Return [x, y] of the center of cell containing provided text 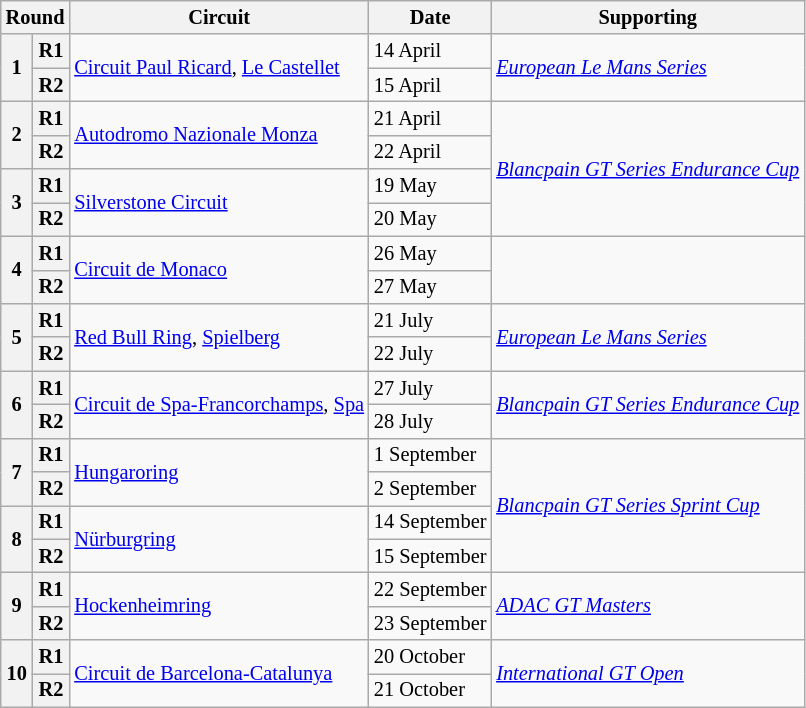
22 September [430, 589]
21 April [430, 118]
5 [17, 336]
20 October [430, 657]
Red Bull Ring, Spielberg [219, 336]
Date [430, 17]
22 April [430, 152]
Circuit Paul Ricard, Le Castellet [219, 68]
21 July [430, 320]
21 October [430, 690]
27 May [430, 287]
22 July [430, 354]
2 September [430, 489]
15 September [430, 556]
1 [17, 68]
Silverstone Circuit [219, 202]
27 July [430, 388]
14 April [430, 51]
1 September [430, 455]
14 September [430, 522]
Hockenheimring [219, 606]
7 [17, 472]
28 July [430, 421]
Circuit de Spa-Francorchamps, Spa [219, 404]
10 [17, 674]
Circuit de Monaco [219, 270]
8 [17, 538]
3 [17, 202]
6 [17, 404]
20 May [430, 219]
2 [17, 134]
4 [17, 270]
19 May [430, 186]
9 [17, 606]
International GT Open [648, 674]
23 September [430, 623]
Autodromo Nazionale Monza [219, 134]
Nürburgring [219, 538]
Round [36, 17]
Hungaroring [219, 472]
ADAC GT Masters [648, 606]
Circuit de Barcelona-Catalunya [219, 674]
Blancpain GT Series Sprint Cup [648, 506]
Circuit [219, 17]
Supporting [648, 17]
26 May [430, 253]
15 April [430, 85]
